Capture the cell that displays the provided text and extract its [X, Y] central coordinate. 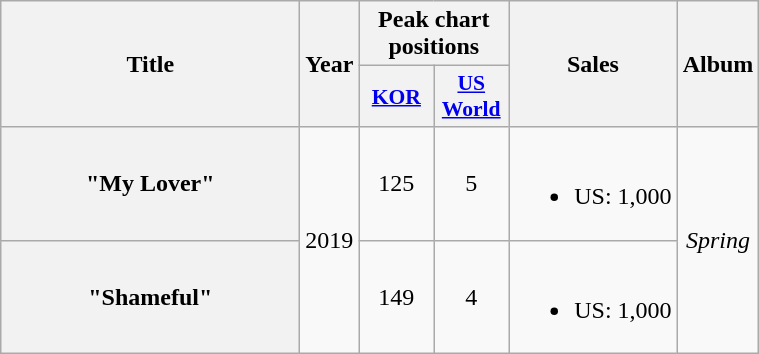
KOR [396, 96]
Year [330, 64]
Title [150, 64]
2019 [330, 240]
4 [472, 296]
Peak chart positions [434, 34]
Album [718, 64]
Sales [593, 64]
Spring [718, 240]
5 [472, 184]
149 [396, 296]
"My Lover" [150, 184]
US World [472, 96]
125 [396, 184]
"Shameful" [150, 296]
